Find where the given text appears and provide that cell's center as [X, Y] coordinate. 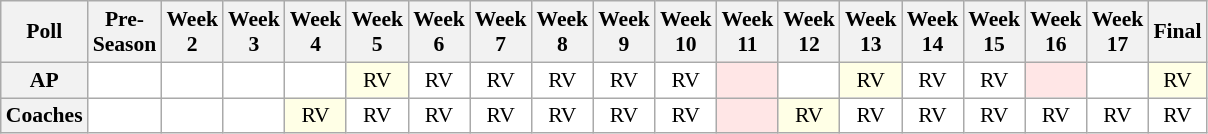
Week12 [809, 32]
Week17 [1118, 32]
Pre-Season [125, 32]
Week6 [439, 32]
Coaches [44, 116]
Week2 [192, 32]
Week16 [1056, 32]
Week10 [686, 32]
AP [44, 80]
Week9 [624, 32]
Week14 [933, 32]
Week5 [377, 32]
Week13 [871, 32]
Week3 [254, 32]
Week4 [316, 32]
Poll [44, 32]
Week11 [748, 32]
Week15 [994, 32]
Final [1177, 32]
Week7 [501, 32]
Week8 [562, 32]
